Provide the (X, Y) coordinate of the cell's center where the given text is located.  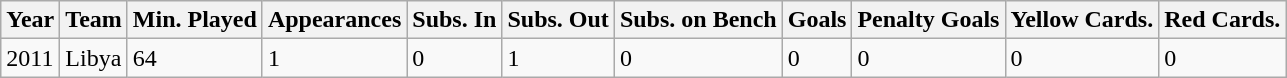
Year (30, 20)
Team (94, 20)
Yellow Cards. (1082, 20)
2011 (30, 58)
Goals (817, 20)
Min. Played (194, 20)
64 (194, 58)
Penalty Goals (928, 20)
Subs. Out (558, 20)
Red Cards. (1222, 20)
Subs. In (454, 20)
Subs. on Bench (698, 20)
Libya (94, 58)
Appearances (334, 20)
